Identify which cell holds the provided text, then report its (X, Y) central coordinate. 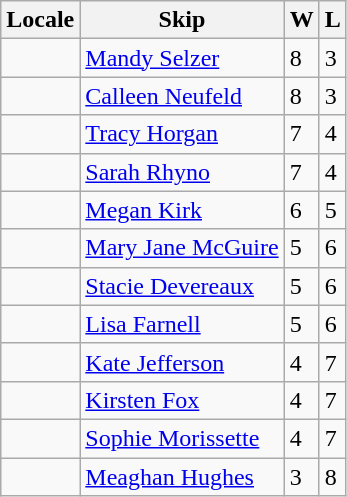
Skip (182, 20)
W (302, 20)
Mandy Selzer (182, 58)
Megan Kirk (182, 210)
Calleen Neufeld (182, 96)
Sarah Rhyno (182, 172)
Sophie Morissette (182, 438)
L (332, 20)
Stacie Devereaux (182, 286)
Kate Jefferson (182, 362)
Locale (40, 20)
Mary Jane McGuire (182, 248)
Lisa Farnell (182, 324)
Meaghan Hughes (182, 477)
Kirsten Fox (182, 400)
Tracy Horgan (182, 134)
